Identify which cell holds the provided text, then report its [x, y] central coordinate. 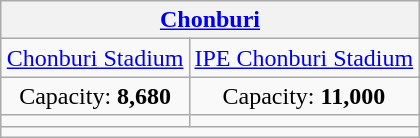
Chonburi Stadium [95, 58]
IPE Chonburi Stadium [304, 58]
Capacity: 11,000 [304, 96]
Chonburi [210, 20]
Capacity: 8,680 [95, 96]
